Pinpoint the cell where the given text exists, returning its (X, Y) midpoint coordinate. 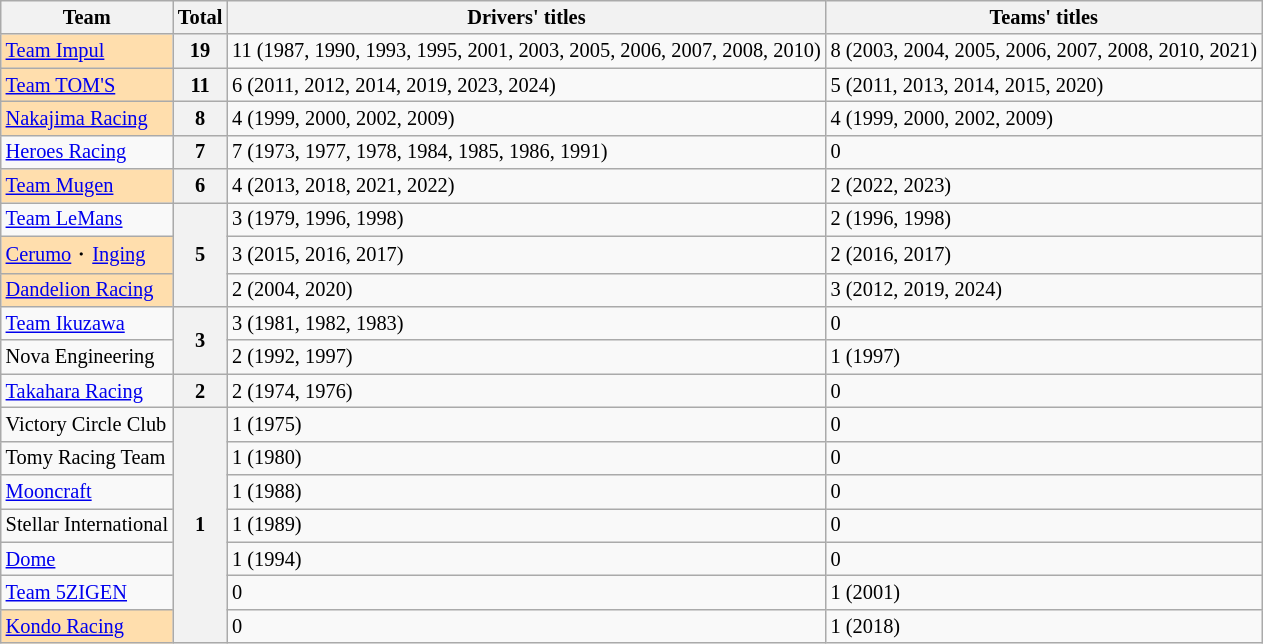
8 (2003, 2004, 2005, 2006, 2007, 2008, 2010, 2021) (1044, 51)
1 (2018) (1044, 626)
Nova Engineering (87, 357)
1 (1989) (526, 525)
2 (2022, 2023) (1044, 186)
5 (200, 254)
11 (1987, 1990, 1993, 1995, 2001, 2003, 2005, 2006, 2007, 2008, 2010) (526, 51)
3 (2015, 2016, 2017) (526, 254)
1 (1997) (1044, 357)
3 (1979, 1996, 1998) (526, 219)
8 (200, 118)
Team Ikuzawa (87, 323)
Tomy Racing Team (87, 458)
2 (1996, 1998) (1044, 219)
Total (200, 17)
Dandelion Racing (87, 290)
3 (1981, 1982, 1983) (526, 323)
Cerumo・Inging (87, 254)
2 (2004, 2020) (526, 290)
19 (200, 51)
11 (200, 85)
6 (200, 186)
Heroes Racing (87, 152)
Nakajima Racing (87, 118)
Team (87, 17)
6 (2011, 2012, 2014, 2019, 2023, 2024) (526, 85)
2 (1992, 1997) (526, 357)
1 (1980) (526, 458)
5 (2011, 2013, 2014, 2015, 2020) (1044, 85)
Mooncraft (87, 492)
Teams' titles (1044, 17)
3 (2012, 2019, 2024) (1044, 290)
Stellar International (87, 525)
Team 5ZIGEN (87, 593)
4 (2013, 2018, 2021, 2022) (526, 186)
2 (200, 391)
Dome (87, 559)
1 (200, 525)
1 (2001) (1044, 593)
1 (1994) (526, 559)
Team LeMans (87, 219)
7 (1973, 1977, 1978, 1984, 1985, 1986, 1991) (526, 152)
1 (1975) (526, 424)
Drivers' titles (526, 17)
Team TOM'S (87, 85)
3 (200, 340)
Takahara Racing (87, 391)
Team Mugen (87, 186)
Kondo Racing (87, 626)
1 (1988) (526, 492)
Team Impul (87, 51)
Victory Circle Club (87, 424)
2 (2016, 2017) (1044, 254)
2 (1974, 1976) (526, 391)
7 (200, 152)
